Return the [X, Y] coordinate for the center point of the cell that contains the specified text.  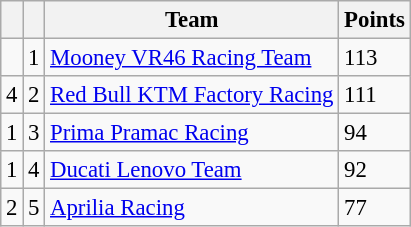
Points [374, 20]
94 [374, 133]
92 [374, 170]
Prima Pramac Racing [192, 133]
111 [374, 95]
Ducati Lenovo Team [192, 170]
Aprilia Racing [192, 208]
Team [192, 20]
77 [374, 208]
5 [34, 208]
Red Bull KTM Factory Racing [192, 95]
3 [34, 133]
Mooney VR46 Racing Team [192, 58]
113 [374, 58]
